Capture the cell that displays the provided text and extract its (x, y) central coordinate. 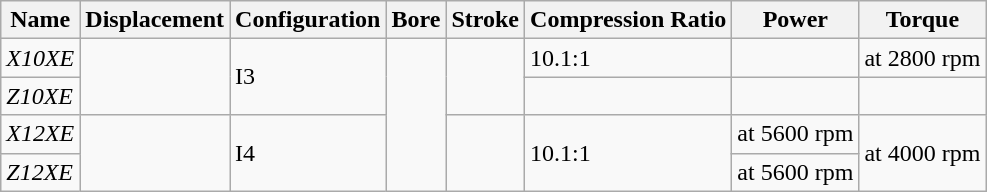
I4 (308, 153)
Torque (922, 20)
Name (40, 20)
I3 (308, 77)
at 2800 rpm (922, 58)
Compression Ratio (628, 20)
at 4000 rpm (922, 153)
Configuration (308, 20)
X10XE (40, 58)
Z12XE (40, 172)
Bore (416, 20)
Z10XE (40, 96)
X12XE (40, 134)
Displacement (155, 20)
Stroke (486, 20)
Power (796, 20)
